From the cell containing the given text, extract its center point as [X, Y] coordinate. 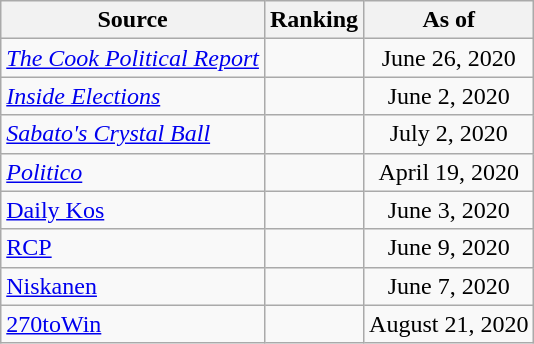
Niskanen [133, 286]
July 2, 2020 [449, 134]
Source [133, 20]
The Cook Political Report [133, 58]
Inside Elections [133, 96]
June 9, 2020 [449, 248]
June 7, 2020 [449, 286]
June 2, 2020 [449, 96]
270toWin [133, 324]
April 19, 2020 [449, 172]
Sabato's Crystal Ball [133, 134]
August 21, 2020 [449, 324]
Politico [133, 172]
RCP [133, 248]
Ranking [314, 20]
Daily Kos [133, 210]
As of [449, 20]
June 3, 2020 [449, 210]
June 26, 2020 [449, 58]
